Find where the given text appears and provide that cell's center as (X, Y) coordinate. 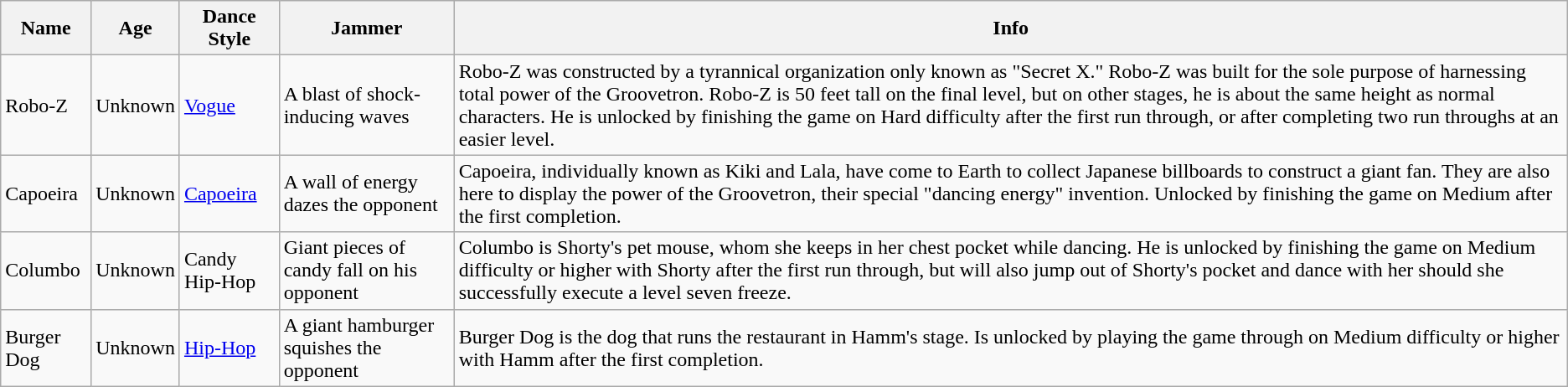
A wall of energy dazes the opponent (367, 193)
Info (1010, 28)
A blast of shock-inducing waves (367, 106)
Jammer (367, 28)
Giant pieces of candy fall on his opponent (367, 271)
A giant hamburger squishes the opponent (367, 348)
Candy Hip-Hop (230, 271)
Columbo (46, 271)
Vogue (230, 106)
Dance Style (230, 28)
Burger Dog (46, 348)
Age (136, 28)
Name (46, 28)
Hip-Hop (230, 348)
Robo-Z (46, 106)
